Return [x, y] of the center of cell containing provided text 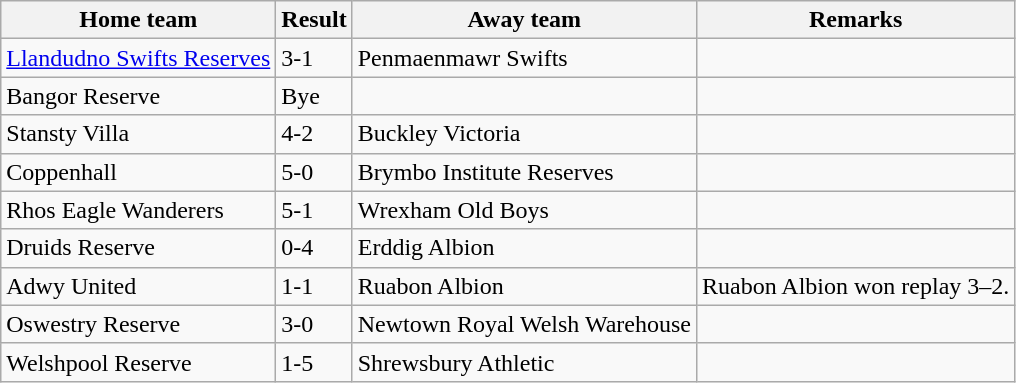
3-0 [314, 324]
Buckley Victoria [524, 134]
Rhos Eagle Wanderers [138, 210]
Erddig Albion [524, 248]
Ruabon Albion won replay 3–2. [855, 286]
Welshpool Reserve [138, 362]
1-5 [314, 362]
Newtown Royal Welsh Warehouse [524, 324]
4-2 [314, 134]
Oswestry Reserve [138, 324]
Home team [138, 20]
Llandudno Swifts Reserves [138, 58]
Coppenhall [138, 172]
Away team [524, 20]
Result [314, 20]
Wrexham Old Boys [524, 210]
5-1 [314, 210]
Adwy United [138, 286]
1-1 [314, 286]
Druids Reserve [138, 248]
Brymbo Institute Reserves [524, 172]
5-0 [314, 172]
Bangor Reserve [138, 96]
0-4 [314, 248]
Bye [314, 96]
Shrewsbury Athletic [524, 362]
Ruabon Albion [524, 286]
Penmaenmawr Swifts [524, 58]
Remarks [855, 20]
3-1 [314, 58]
Stansty Villa [138, 134]
